Scan for the cell matching the given text and deliver its (x, y) coordinate at center. 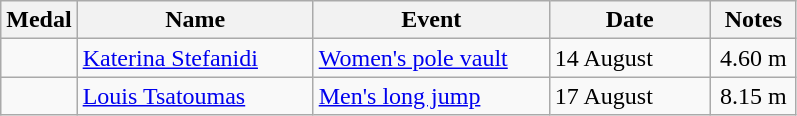
Notes (753, 20)
Men's long jump (431, 96)
Medal (39, 20)
Event (431, 20)
Katerina Stefanidi (195, 58)
Women's pole vault (431, 58)
17 August (630, 96)
14 August (630, 58)
8.15 m (753, 96)
4.60 m (753, 58)
Date (630, 20)
Louis Tsatoumas (195, 96)
Name (195, 20)
